Output the [X, Y] coordinate of the center of the cell containing the given text.  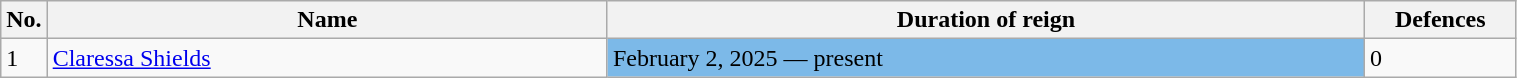
No. [24, 20]
1 [24, 58]
Name [327, 20]
0 [1441, 58]
February 2, 2025 — present [986, 58]
Duration of reign [986, 20]
Claressa Shields [327, 58]
Defences [1441, 20]
